Determine the (X, Y) coordinate at the center of the cell enclosing the given text.  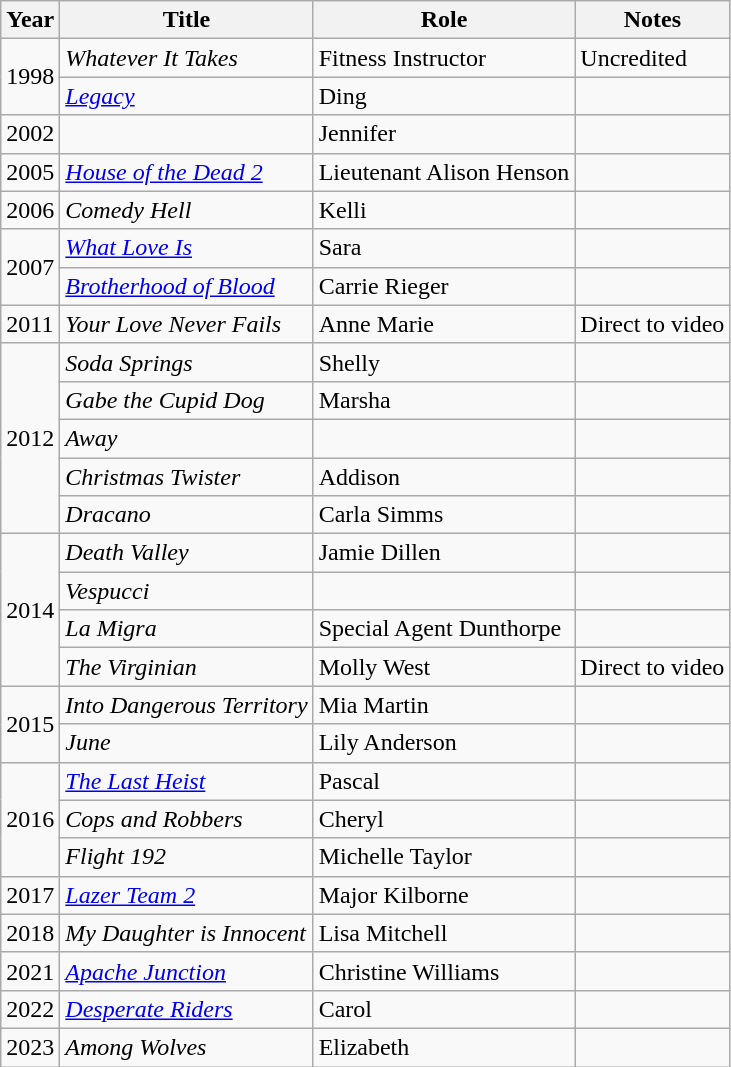
June (186, 743)
What Love Is (186, 248)
Comedy Hell (186, 210)
2005 (30, 172)
Gabe the Cupid Dog (186, 400)
Year (30, 20)
Carla Simms (444, 515)
Major Kilborne (444, 895)
Lily Anderson (444, 743)
Carol (444, 1009)
Addison (444, 477)
Dracano (186, 515)
La Migra (186, 629)
Anne Marie (444, 324)
1998 (30, 77)
2017 (30, 895)
Whatever It Takes (186, 58)
Flight 192 (186, 857)
Death Valley (186, 553)
Uncredited (652, 58)
Fitness Instructor (444, 58)
Among Wolves (186, 1047)
Christine Williams (444, 971)
Jennifer (444, 134)
2012 (30, 438)
The Last Heist (186, 781)
Your Love Never Fails (186, 324)
Special Agent Dunthorpe (444, 629)
Molly West (444, 667)
Marsha (444, 400)
2023 (30, 1047)
Into Dangerous Territory (186, 705)
2021 (30, 971)
Christmas Twister (186, 477)
Lazer Team 2 (186, 895)
Carrie Rieger (444, 286)
2011 (30, 324)
2002 (30, 134)
Shelly (444, 362)
Apache Junction (186, 971)
Soda Springs (186, 362)
2015 (30, 724)
Brotherhood of Blood (186, 286)
2016 (30, 819)
Desperate Riders (186, 1009)
Michelle Taylor (444, 857)
Lisa Mitchell (444, 933)
Cheryl (444, 819)
The Virginian (186, 667)
Pascal (444, 781)
Vespucci (186, 591)
Title (186, 20)
Role (444, 20)
Kelli (444, 210)
Ding (444, 96)
Legacy (186, 96)
Jamie Dillen (444, 553)
Mia Martin (444, 705)
Elizabeth (444, 1047)
2006 (30, 210)
Away (186, 438)
My Daughter is Innocent (186, 933)
2007 (30, 267)
House of the Dead 2 (186, 172)
2018 (30, 933)
Sara (444, 248)
Lieutenant Alison Henson (444, 172)
Cops and Robbers (186, 819)
2022 (30, 1009)
Notes (652, 20)
2014 (30, 610)
